Scan for the cell matching the given text and deliver its (X, Y) coordinate at center. 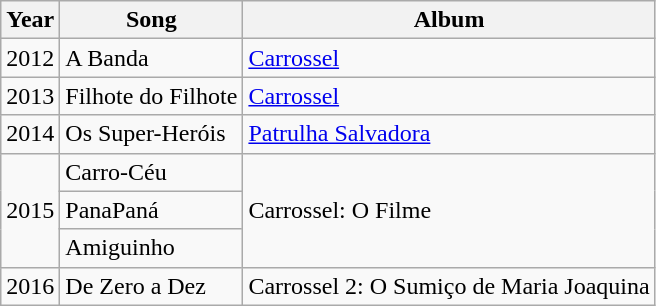
Carrossel: O Filme (449, 210)
2016 (30, 286)
Amiguinho (152, 248)
Year (30, 20)
Album (449, 20)
De Zero a Dez (152, 286)
A Banda (152, 58)
PanaPaná (152, 210)
Filhote do Filhote (152, 96)
Carro-Céu (152, 172)
Patrulha Salvadora (449, 134)
2015 (30, 210)
2014 (30, 134)
2012 (30, 58)
Os Super-Heróis (152, 134)
2013 (30, 96)
Carrossel 2: O Sumiço de Maria Joaquina (449, 286)
Song (152, 20)
